Output the (X, Y) coordinate of the center of the cell containing the given text.  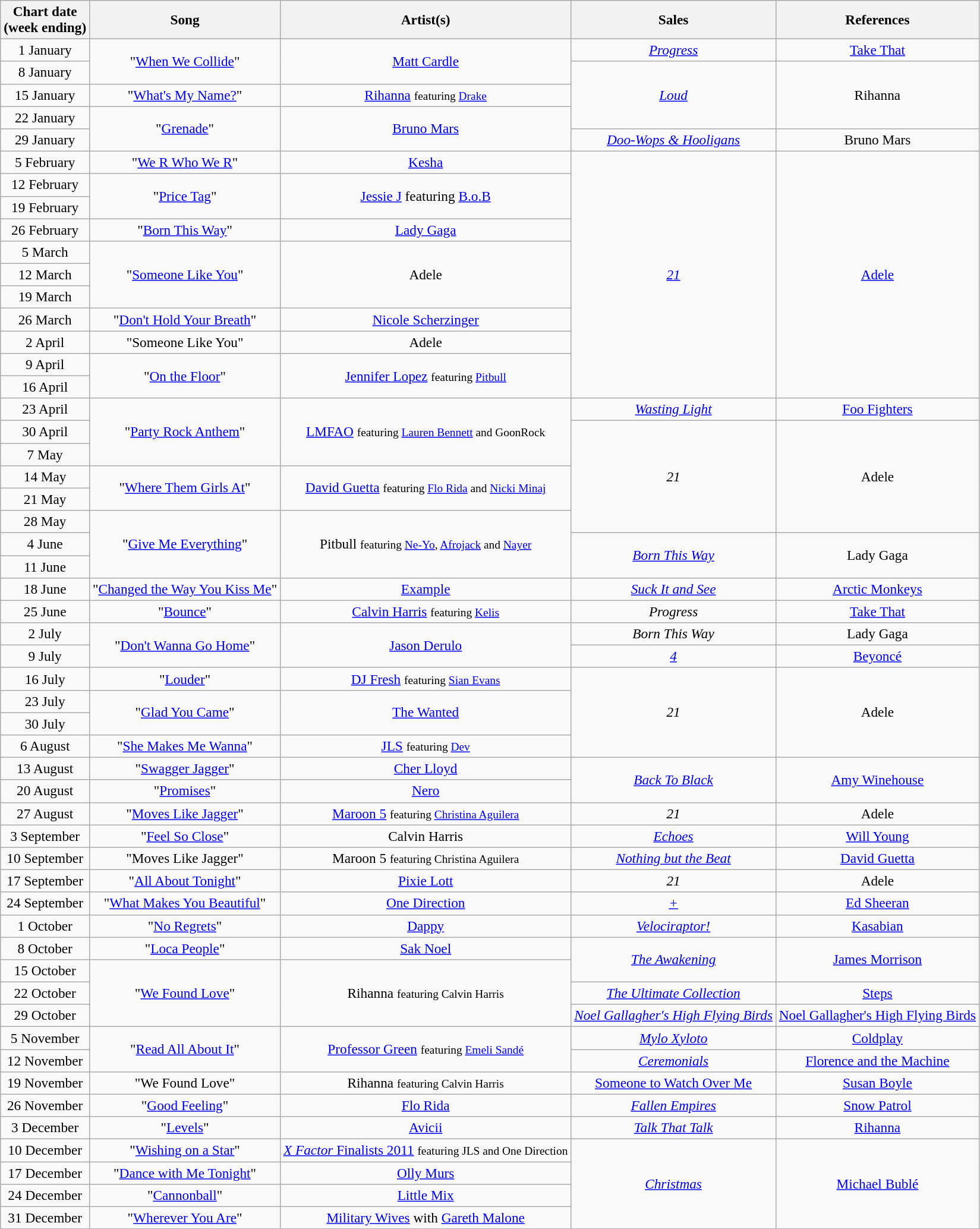
"What Makes You Beautiful" (185, 903)
12 November (45, 1060)
David Guetta featuring Flo Rida and Nicki Minaj (426, 488)
"Wherever You Are" (185, 1218)
Professor Green featuring Emeli Sandé (426, 1049)
David Guetta (877, 858)
Cher Lloyd (426, 768)
"Give Me Everything" (185, 543)
30 April (45, 431)
Will Young (877, 836)
Loud (674, 95)
"Loca People" (185, 948)
Nicole Scherzinger (426, 319)
"Bounce" (185, 612)
16 April (45, 387)
Someone to Watch Over Me (674, 1083)
"Price Tag" (185, 196)
31 December (45, 1218)
Talk That Talk (674, 1128)
Jason Derulo (426, 645)
30 July (45, 723)
"She Makes Me Wanna" (185, 746)
22 October (45, 993)
23 July (45, 701)
3 December (45, 1128)
9 April (45, 364)
"All About Tonight" (185, 881)
23 April (45, 409)
"When We Collide" (185, 61)
4 June (45, 544)
3 September (45, 836)
Beyoncé (877, 656)
Calvin Harris (426, 836)
"Wishing on a Star" (185, 1150)
8 January (45, 73)
1 January (45, 50)
12 February (45, 185)
26 March (45, 319)
Rihanna featuring Drake (426, 95)
Matt Cardle (426, 61)
Wasting Light (674, 409)
"On the Floor" (185, 376)
2 July (45, 634)
Florence and the Machine (877, 1060)
Song (185, 19)
"Swagger Jagger" (185, 768)
10 September (45, 858)
1 October (45, 926)
"Changed the Way You Kiss Me" (185, 589)
20 August (45, 791)
X Factor Finalists 2011 featuring JLS and One Direction (426, 1150)
Avicii (426, 1128)
"Where Them Girls At" (185, 488)
"Grenade" (185, 128)
"No Regrets" (185, 926)
5 November (45, 1038)
Kasabian (877, 926)
21 May (45, 499)
Nero (426, 791)
7 May (45, 454)
Pitbull featuring Ne-Yo, Afrojack and Nayer (426, 543)
Snow Patrol (877, 1105)
Flo Rida (426, 1105)
29 October (45, 1016)
Pixie Lott (426, 881)
19 February (45, 207)
Christmas (674, 1184)
Fallen Empires (674, 1105)
JLS featuring Dev (426, 746)
"Promises" (185, 791)
"Party Rock Anthem" (185, 431)
Example (426, 589)
Coldplay (877, 1038)
11 June (45, 566)
12 March (45, 275)
Military Wives with Gareth Malone (426, 1218)
LMFAO featuring Lauren Bennett and GoonRock (426, 431)
Jessie J featuring B.o.B (426, 196)
"Don't Wanna Go Home" (185, 645)
"Read All About It" (185, 1049)
6 August (45, 746)
Kesha (426, 162)
Arctic Monkeys (877, 589)
Michael Bublé (877, 1184)
Velociraptor! (674, 926)
+ (674, 903)
18 June (45, 589)
The Ultimate Collection (674, 993)
Olly Murs (426, 1173)
One Direction (426, 903)
"Cannonball" (185, 1195)
"What's My Name?" (185, 95)
"Don't Hold Your Breath" (185, 319)
Artist(s) (426, 19)
James Morrison (877, 959)
Echoes (674, 836)
"Feel So Close" (185, 836)
Sak Noel (426, 948)
Ceremonials (674, 1060)
Steps (877, 993)
17 December (45, 1173)
29 January (45, 140)
Dappy (426, 926)
"We R Who We R" (185, 162)
DJ Fresh featuring Sian Evans (426, 679)
The Wanted (426, 713)
28 May (45, 521)
26 November (45, 1105)
10 December (45, 1150)
27 August (45, 814)
"Louder" (185, 679)
Ed Sheeran (877, 903)
4 (674, 656)
17 September (45, 881)
5 February (45, 162)
Chart date(week ending) (45, 19)
16 July (45, 679)
Mylo Xyloto (674, 1038)
Amy Winehouse (877, 780)
Suck It and See (674, 589)
"Dance with Me Tonight" (185, 1173)
19 March (45, 297)
Back To Black (674, 780)
9 July (45, 656)
Little Mix (426, 1195)
Jennifer Lopez featuring Pitbull (426, 376)
24 September (45, 903)
"Born This Way" (185, 229)
Sales (674, 19)
19 November (45, 1083)
25 June (45, 612)
2 April (45, 342)
15 January (45, 95)
24 December (45, 1195)
"Glad You Came" (185, 713)
15 October (45, 970)
"Levels" (185, 1128)
References (877, 19)
Susan Boyle (877, 1083)
Foo Fighters (877, 409)
26 February (45, 229)
Doo-Wops & Hooligans (674, 140)
8 October (45, 948)
22 January (45, 117)
13 August (45, 768)
Nothing but the Beat (674, 858)
"Good Feeling" (185, 1105)
Calvin Harris featuring Kelis (426, 612)
5 March (45, 252)
The Awakening (674, 959)
14 May (45, 477)
